Provide the [x, y] coordinate of the cell's center where the given text is located.  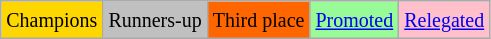
Champions [52, 20]
Promoted [354, 20]
Runners-up [155, 20]
Relegated [444, 20]
Third place [258, 20]
